Provide the (x, y) coordinate of the cell's center where the given text is located.  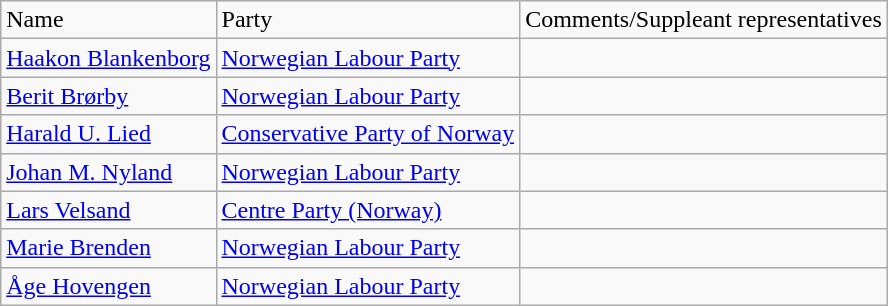
Party (368, 20)
Conservative Party of Norway (368, 134)
Marie Brenden (108, 248)
Haakon Blankenborg (108, 58)
Harald U. Lied (108, 134)
Centre Party (Norway) (368, 210)
Lars Velsand (108, 210)
Åge Hovengen (108, 286)
Comments/Suppleant representatives (704, 20)
Johan M. Nyland (108, 172)
Name (108, 20)
Berit Brørby (108, 96)
